Pinpoint the cell where the given text exists, returning its [X, Y] midpoint coordinate. 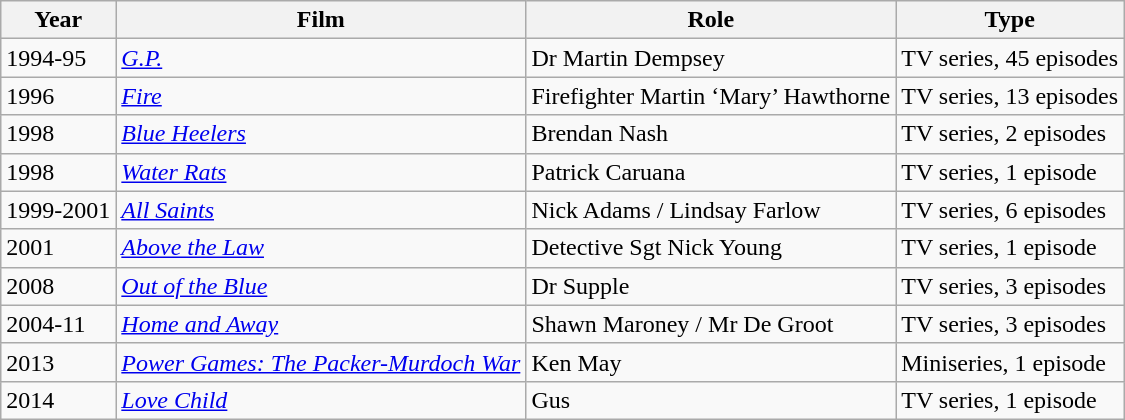
TV series, 45 episodes [1010, 58]
Shawn Maroney / Mr De Groot [711, 324]
Above the Law [321, 248]
G.P. [321, 58]
Ken May [711, 362]
Blue Heelers [321, 134]
Nick Adams / Lindsay Farlow [711, 210]
Gus [711, 400]
2001 [58, 248]
Detective Sgt Nick Young [711, 248]
TV series, 6 episodes [1010, 210]
Water Rats [321, 172]
Fire [321, 96]
2014 [58, 400]
Brendan Nash [711, 134]
Firefighter Martin ‘Mary’ Hawthorne [711, 96]
2013 [58, 362]
1996 [58, 96]
Dr Martin Dempsey [711, 58]
Home and Away [321, 324]
All Saints [321, 210]
Patrick Caruana [711, 172]
2008 [58, 286]
Role [711, 20]
Film [321, 20]
Dr Supple [711, 286]
1999-2001 [58, 210]
2004-11 [58, 324]
Year [58, 20]
Power Games: The Packer-Murdoch War [321, 362]
Out of the Blue [321, 286]
Love Child [321, 400]
TV series, 13 episodes [1010, 96]
Miniseries, 1 episode [1010, 362]
TV series, 2 episodes [1010, 134]
1994-95 [58, 58]
Type [1010, 20]
